From the cell containing the given text, extract its center point as [x, y] coordinate. 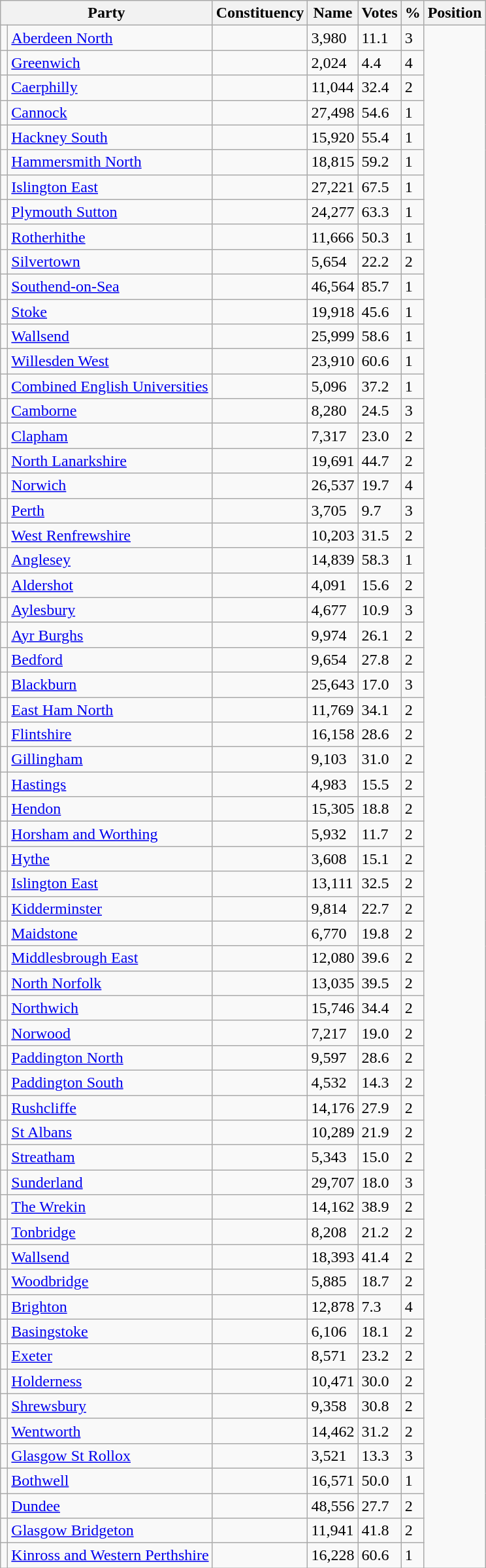
19.7 [380, 486]
22.2 [380, 261]
Tonbridge [110, 1232]
9.7 [380, 510]
Hythe [110, 859]
23.2 [380, 1356]
32.4 [380, 88]
5,343 [333, 1158]
59.2 [380, 162]
9,358 [333, 1406]
Shrewsbury [110, 1406]
Kidderminster [110, 909]
12,080 [333, 958]
18.8 [380, 809]
Sunderland [110, 1182]
5,096 [333, 386]
5,654 [333, 261]
9,597 [333, 1058]
3,705 [333, 510]
4,532 [333, 1082]
5,885 [333, 1282]
4.4 [380, 63]
Hackney South [110, 137]
Southend-on-Sea [110, 286]
Flintshire [110, 735]
Aberdeen North [110, 38]
11,769 [333, 709]
Glasgow St Rollox [110, 1456]
Paddington North [110, 1058]
Constituency [260, 13]
13.3 [380, 1456]
Caerphilly [110, 88]
18,393 [333, 1257]
27.8 [380, 659]
St Albans [110, 1133]
Woodbridge [110, 1282]
Position [455, 13]
16,571 [333, 1480]
Willesden West [110, 361]
Aldershot [110, 585]
16,158 [333, 735]
14,162 [333, 1207]
67.5 [380, 187]
29,707 [333, 1182]
58.6 [380, 337]
27.7 [380, 1505]
15.5 [380, 784]
Votes [380, 13]
31.0 [380, 759]
27.9 [380, 1108]
15,746 [333, 1008]
Glasgow Bridgeton [110, 1531]
North Lanarkshire [110, 461]
Paddington South [110, 1082]
7.3 [380, 1307]
Wentworth [110, 1431]
46,564 [333, 286]
27,498 [333, 112]
8,208 [333, 1232]
38.9 [380, 1207]
Plymouth Sutton [110, 212]
26,537 [333, 486]
3,980 [333, 38]
Streatham [110, 1158]
18.7 [380, 1282]
19,691 [333, 461]
18,815 [333, 162]
Ayr Burghs [110, 635]
Rushcliffe [110, 1108]
54.6 [380, 112]
Hammersmith North [110, 162]
10,471 [333, 1381]
22.7 [380, 909]
Party [106, 13]
18.0 [380, 1182]
Greenwich [110, 63]
7,317 [333, 436]
48,556 [333, 1505]
Brighton [110, 1307]
8,280 [333, 411]
Northwich [110, 1008]
Hastings [110, 784]
8,571 [333, 1356]
19,918 [333, 312]
10,203 [333, 535]
44.7 [380, 461]
21.9 [380, 1133]
Perth [110, 510]
16,228 [333, 1556]
37.2 [380, 386]
15.1 [380, 859]
30.0 [380, 1381]
2,024 [333, 63]
Stoke [110, 312]
Bedford [110, 659]
4,091 [333, 585]
Basingstoke [110, 1331]
Horsham and Worthing [110, 834]
East Ham North [110, 709]
11.7 [380, 834]
3,608 [333, 859]
Rotherhithe [110, 237]
34.4 [380, 1008]
13,111 [333, 884]
Aylesbury [110, 610]
10.9 [380, 610]
50.0 [380, 1480]
55.4 [380, 137]
14,462 [333, 1431]
15,920 [333, 137]
24.5 [380, 411]
14.3 [380, 1082]
Exeter [110, 1356]
11.1 [380, 38]
Middlesbrough East [110, 958]
11,666 [333, 237]
23.0 [380, 436]
18.1 [380, 1331]
13,035 [333, 983]
5,932 [333, 834]
32.5 [380, 884]
Norwood [110, 1033]
15.6 [380, 585]
Anglesey [110, 560]
3,521 [333, 1456]
14,176 [333, 1108]
Silvertown [110, 261]
50.3 [380, 237]
9,814 [333, 909]
6,106 [333, 1331]
15.0 [380, 1158]
21.2 [380, 1232]
17.0 [380, 684]
19.0 [380, 1033]
Gillingham [110, 759]
Holderness [110, 1381]
34.1 [380, 709]
25,999 [333, 337]
Hendon [110, 809]
39.6 [380, 958]
58.3 [380, 560]
Camborne [110, 411]
85.7 [380, 286]
9,103 [333, 759]
9,974 [333, 635]
4,677 [333, 610]
45.6 [380, 312]
24,277 [333, 212]
4,983 [333, 784]
12,878 [333, 1307]
Cannock [110, 112]
25,643 [333, 684]
39.5 [380, 983]
10,289 [333, 1133]
The Wrekin [110, 1207]
% [413, 13]
7,217 [333, 1033]
41.4 [380, 1257]
15,305 [333, 809]
Blackburn [110, 684]
Combined English Universities [110, 386]
West Renfrewshire [110, 535]
Dundee [110, 1505]
Kinross and Western Perthshire [110, 1556]
41.8 [380, 1531]
26.1 [380, 635]
Name [333, 13]
6,770 [333, 933]
27,221 [333, 187]
Maidstone [110, 933]
31.5 [380, 535]
30.8 [380, 1406]
63.3 [380, 212]
19.8 [380, 933]
Clapham [110, 436]
Norwich [110, 486]
31.2 [380, 1431]
23,910 [333, 361]
Bothwell [110, 1480]
14,839 [333, 560]
North Norfolk [110, 983]
11,044 [333, 88]
11,941 [333, 1531]
9,654 [333, 659]
